Scan for the cell matching the given text and deliver its (x, y) coordinate at center. 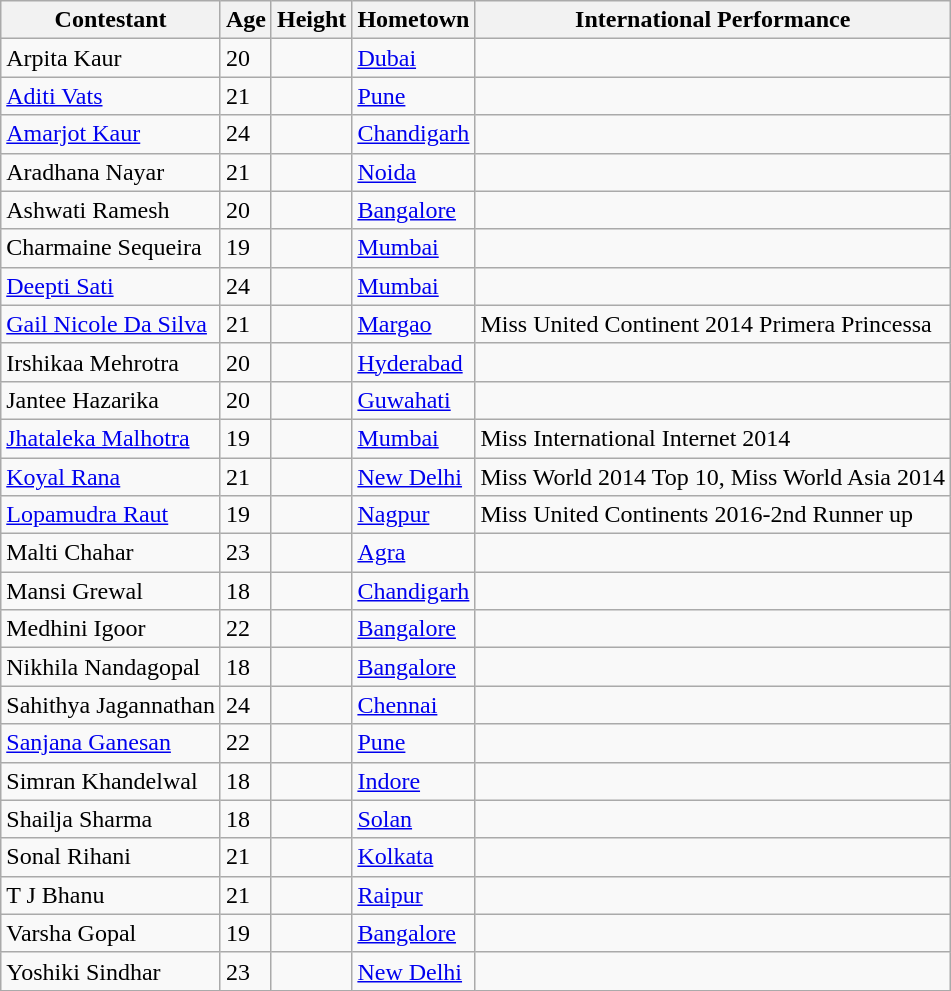
Miss United Continents 2016-2nd Runner up (713, 515)
Shailja Sharma (111, 819)
Sanjana Ganesan (111, 743)
Guwahati (414, 400)
Gail Nicole Da Silva (111, 324)
International Performance (713, 20)
Chennai (414, 705)
Mansi Grewal (111, 591)
Contestant (111, 20)
Height (311, 20)
Jhataleka Malhotra (111, 438)
Varsha Gopal (111, 933)
Malti Chahar (111, 553)
Charmaine Sequeira (111, 248)
Margao (414, 324)
Arpita Kaur (111, 58)
Ashwati Ramesh (111, 210)
Simran Khandelwal (111, 781)
Noida (414, 172)
Aditi Vats (111, 96)
Amarjot Kaur (111, 134)
Sahithya Jagannathan (111, 705)
Miss World 2014 Top 10, Miss World Asia 2014 (713, 477)
Agra (414, 553)
Dubai (414, 58)
Jantee Hazarika (111, 400)
Koyal Rana (111, 477)
Yoshiki Sindhar (111, 971)
Aradhana Nayar (111, 172)
Medhini Igoor (111, 629)
Miss United Continent 2014 Primera Princessa (713, 324)
Nagpur (414, 515)
Raipur (414, 895)
Nikhila Nandagopal (111, 667)
T J Bhanu (111, 895)
Deepti Sati (111, 286)
Solan (414, 819)
Sonal Rihani (111, 857)
Age (246, 20)
Lopamudra Raut (111, 515)
Hometown (414, 20)
Indore (414, 781)
Kolkata (414, 857)
Irshikaa Mehrotra (111, 362)
Hyderabad (414, 362)
Miss International Internet 2014 (713, 438)
